Return [X, Y] of the center of cell containing provided text 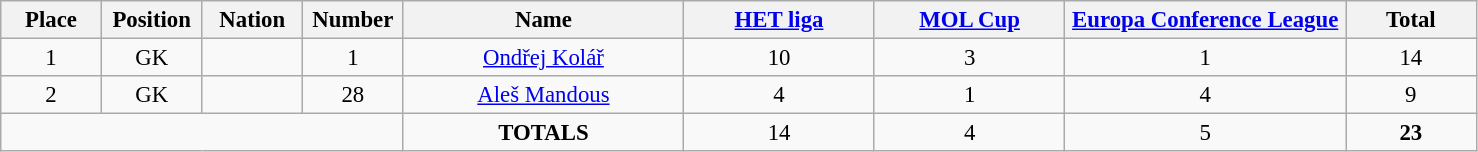
10 [780, 58]
Aleš Mandous [544, 95]
Ondřej Kolář [544, 58]
Nation [252, 20]
Number [354, 20]
Total [1412, 20]
2 [52, 95]
Position [152, 20]
Place [52, 20]
HET liga [780, 20]
9 [1412, 95]
MOL Cup [970, 20]
3 [970, 58]
Europa Conference League [1206, 20]
5 [1206, 133]
28 [354, 95]
23 [1412, 133]
Name [544, 20]
TOTALS [544, 133]
